Detect which cell encompasses the target text, then output its [x, y] center coordinate. 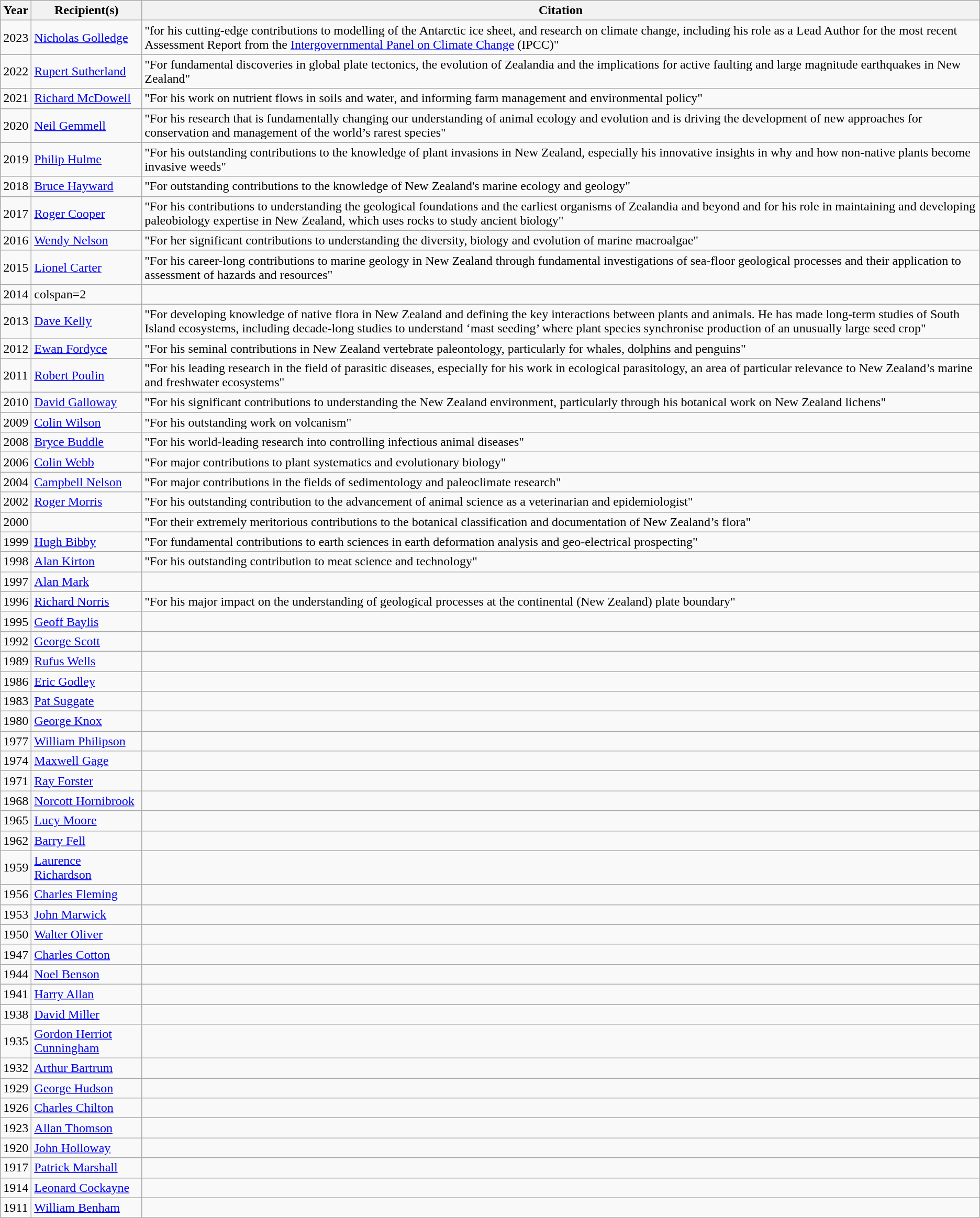
Rupert Sutherland [87, 71]
"For her significant contributions to understanding the diversity, biology and evolution of marine macroalgae" [561, 240]
John Holloway [87, 1148]
2012 [16, 348]
Roger Morris [87, 502]
Colin Webb [87, 462]
Noel Benson [87, 974]
Allan Thomson [87, 1128]
Dave Kelly [87, 321]
Nicholas Golledge [87, 38]
Bryce Buddle [87, 442]
2004 [16, 482]
Charles Fleming [87, 895]
2013 [16, 321]
1941 [16, 994]
2009 [16, 422]
David Galloway [87, 403]
Ray Forster [87, 781]
1996 [16, 601]
Bruce Hayward [87, 186]
"For their extremely meritorious contributions to the botanical classification and documentation of New Zealand’s flora" [561, 522]
Ewan Fordyce [87, 348]
Walter Oliver [87, 934]
1932 [16, 1068]
"For outstanding contributions to the knowledge of New Zealand's marine ecology and geology" [561, 186]
Lionel Carter [87, 267]
1947 [16, 954]
Colin Wilson [87, 422]
Lucy Moore [87, 821]
1920 [16, 1148]
Pat Suggate [87, 701]
David Miller [87, 1014]
colspan=2 [87, 294]
2002 [16, 502]
Leonard Cockayne [87, 1188]
"For his outstanding contribution to the advancement of animal science as a veterinarian and epidemiologist" [561, 502]
Richard Norris [87, 601]
1995 [16, 621]
"For his seminal contributions in New Zealand vertebrate paleontology, particularly for whales, dolphins and penguins" [561, 348]
1911 [16, 1208]
Eric Godley [87, 681]
2014 [16, 294]
1965 [16, 821]
1980 [16, 721]
1926 [16, 1108]
1950 [16, 934]
Alan Kirton [87, 562]
"For his significant contributions to understanding the New Zealand environment, particularly through his botanical work on New Zealand lichens" [561, 403]
William Benham [87, 1208]
Campbell Nelson [87, 482]
1986 [16, 681]
1923 [16, 1128]
"For major contributions to plant systematics and evolutionary biology" [561, 462]
"For his world-leading research into controlling infectious animal diseases" [561, 442]
1917 [16, 1168]
"For his work on nutrient flows in soils and water, and informing farm management and environmental policy" [561, 98]
1971 [16, 781]
"For his major impact on the understanding of geological processes at the continental (New Zealand) plate boundary" [561, 601]
1962 [16, 841]
1998 [16, 562]
2006 [16, 462]
Hugh Bibby [87, 542]
Geoff Baylis [87, 621]
Arthur Bartrum [87, 1068]
1992 [16, 641]
Year [16, 10]
2008 [16, 442]
1944 [16, 974]
Philip Hulme [87, 159]
1959 [16, 868]
1977 [16, 741]
2020 [16, 126]
Wendy Nelson [87, 240]
Maxwell Gage [87, 761]
1983 [16, 701]
Gordon Herriot Cunningham [87, 1042]
2023 [16, 38]
Neil Gemmell [87, 126]
Robert Poulin [87, 376]
2017 [16, 214]
"For his outstanding contribution to meat science and technology" [561, 562]
Patrick Marshall [87, 1168]
Laurence Richardson [87, 868]
1974 [16, 761]
2016 [16, 240]
Roger Cooper [87, 214]
1968 [16, 801]
1938 [16, 1014]
2018 [16, 186]
Harry Allan [87, 994]
Rufus Wells [87, 661]
2021 [16, 98]
Citation [561, 10]
John Marwick [87, 914]
George Hudson [87, 1088]
William Philipson [87, 741]
1999 [16, 542]
George Scott [87, 641]
2000 [16, 522]
2022 [16, 71]
Charles Chilton [87, 1108]
Norcott Hornibrook [87, 801]
Alan Mark [87, 582]
1953 [16, 914]
George Knox [87, 721]
1914 [16, 1188]
Recipient(s) [87, 10]
1956 [16, 895]
2015 [16, 267]
"For fundamental contributions to earth sciences in earth deformation analysis and geo-electrical prospecting" [561, 542]
2010 [16, 403]
Barry Fell [87, 841]
1997 [16, 582]
Richard McDowell [87, 98]
1989 [16, 661]
"For major contributions in the fields of sedimentology and paleoclimate research" [561, 482]
1929 [16, 1088]
2019 [16, 159]
"For his outstanding work on volcanism" [561, 422]
2011 [16, 376]
1935 [16, 1042]
Charles Cotton [87, 954]
